Scan for the cell matching the given text and deliver its [X, Y] coordinate at center. 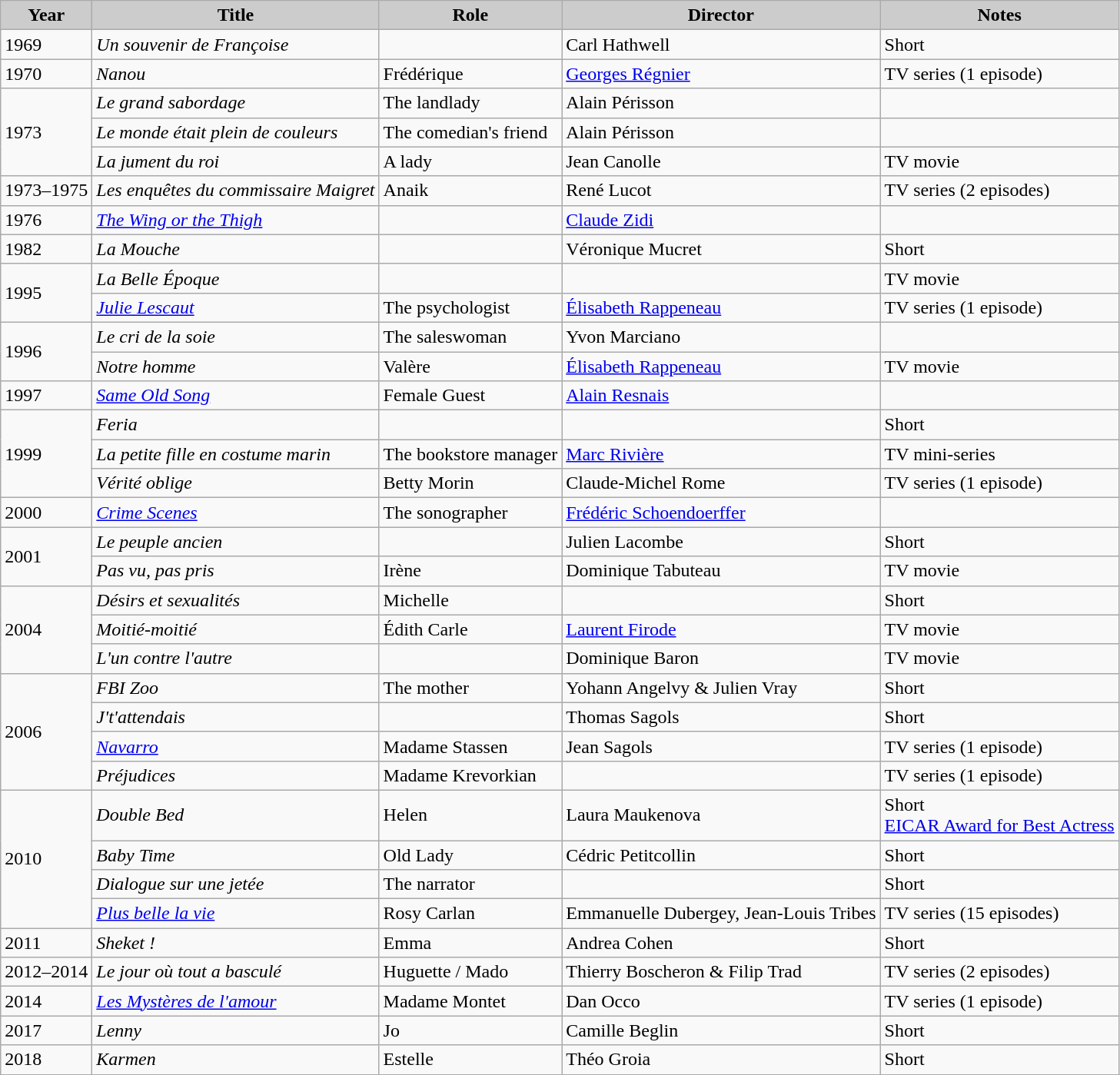
Year [46, 15]
Notes [999, 15]
Les enquêtes du commissaire Maigret [235, 191]
Julie Lescaut [235, 307]
Un souvenir de Françoise [235, 45]
Karmen [235, 1060]
Yvon Marciano [721, 337]
Michelle [470, 600]
Director [721, 15]
1996 [46, 351]
La petite fille en costume marin [235, 454]
Julien Lacombe [721, 542]
1976 [46, 220]
Rosy Carlan [470, 914]
Same Old Song [235, 396]
Le peuple ancien [235, 542]
Laurent Firode [721, 629]
Dominique Tabuteau [721, 571]
Le cri de la soie [235, 337]
Navarro [235, 746]
Moitié-moitié [235, 629]
Alain Resnais [721, 396]
Carl Hathwell [721, 45]
Old Lady [470, 855]
Plus belle la vie [235, 914]
Feria [235, 425]
Sheket ! [235, 943]
Madame Montet [470, 1001]
2014 [46, 1001]
2001 [46, 556]
Pas vu, pas pris [235, 571]
Claude-Michel Rome [721, 483]
Crime Scenes [235, 513]
Cédric Petitcollin [721, 855]
Le monde était plein de couleurs [235, 132]
Édith Carle [470, 629]
Dominique Baron [721, 659]
Andrea Cohen [721, 943]
Estelle [470, 1060]
The saleswoman [470, 337]
2018 [46, 1060]
Lenny [235, 1030]
TV mini-series [999, 454]
J't'attendais [235, 717]
1999 [46, 454]
Notre homme [235, 367]
2004 [46, 629]
Camille Beglin [721, 1030]
Marc Rivière [721, 454]
Nanou [235, 74]
Laura Maukenova [721, 815]
Thierry Boscheron & Filip Trad [721, 972]
Huguette / Mado [470, 972]
The comedian's friend [470, 132]
La jument du roi [235, 161]
Jean Sagols [721, 746]
Les Mystères de l'amour [235, 1001]
Helen [470, 815]
2012–2014 [46, 972]
A lady [470, 161]
René Lucot [721, 191]
Double Bed [235, 815]
ShortEICAR Award for Best Actress [999, 815]
Anaik [470, 191]
L'un contre l'autre [235, 659]
Madame Krevorkian [470, 775]
The landlady [470, 103]
The psychologist [470, 307]
Irène [470, 571]
1969 [46, 45]
Théo Groia [721, 1060]
Madame Stassen [470, 746]
Désirs et sexualités [235, 600]
2006 [46, 732]
Thomas Sagols [721, 717]
Role [470, 15]
1973–1975 [46, 191]
La Mouche [235, 249]
Title [235, 15]
1970 [46, 74]
2010 [46, 859]
1982 [46, 249]
Betty Morin [470, 483]
Jo [470, 1030]
The bookstore manager [470, 454]
Le jour où tout a basculé [235, 972]
Dan Occo [721, 1001]
TV series (15 episodes) [999, 914]
Claude Zidi [721, 220]
2017 [46, 1030]
Frédéric Schoendoerffer [721, 513]
Georges Régnier [721, 74]
Valère [470, 367]
Véronique Mucret [721, 249]
Female Guest [470, 396]
1997 [46, 396]
Frédérique [470, 74]
Emma [470, 943]
La Belle Époque [235, 278]
Vérité oblige [235, 483]
FBI Zoo [235, 688]
Préjudices [235, 775]
Dialogue sur une jetée [235, 884]
The narrator [470, 884]
The sonographer [470, 513]
1973 [46, 132]
Yohann Angelvy & Julien Vray [721, 688]
The mother [470, 688]
Le grand sabordage [235, 103]
Jean Canolle [721, 161]
Baby Time [235, 855]
The Wing or the Thigh [235, 220]
Emmanuelle Dubergey, Jean-Louis Tribes [721, 914]
1995 [46, 293]
2000 [46, 513]
2011 [46, 943]
